Scan for the cell matching the given text and deliver its (x, y) coordinate at center. 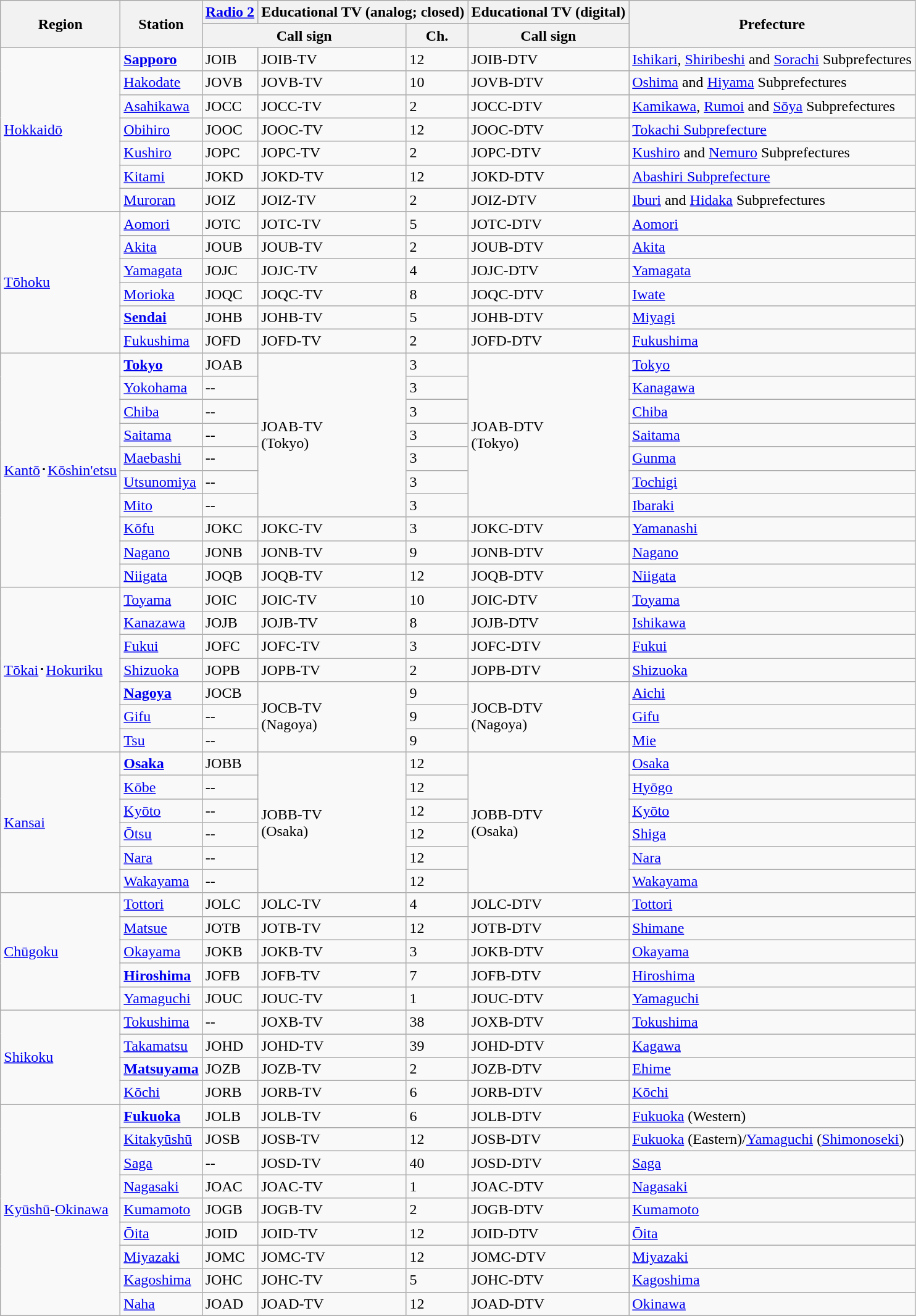
JOPB-TV (332, 669)
JOGB (230, 1210)
JOZB-TV (332, 1069)
Kushiro and Nemuro Subprefectures (772, 153)
7 (437, 975)
Kushiro (161, 153)
Utsunomiya (161, 482)
JOUB-TV (332, 247)
Kanazawa (161, 623)
JOQC-TV (332, 294)
Shikoku (60, 1057)
JOXB-TV (332, 1022)
JOPB-DTV (548, 669)
Shimane (772, 928)
JORB-TV (332, 1093)
Matsuyama (161, 1069)
JOAD-DTV (548, 1304)
JOID-DTV (548, 1233)
JOUC (230, 998)
39 (437, 1046)
Region (60, 24)
JOGB-DTV (548, 1210)
JOAC (230, 1186)
JOQC (230, 294)
JOMC-TV (332, 1257)
JOTB-TV (332, 928)
JOAC-TV (332, 1186)
Matsue (161, 928)
Yokohama (161, 388)
JOKC-DTV (548, 529)
JOKB-TV (332, 951)
JOID (230, 1233)
Kantō･Kōshin'etsu (60, 470)
Radio 2 (230, 12)
Ōtsu (161, 834)
JOLC (230, 904)
JOKD (230, 176)
JOKD-DTV (548, 176)
Obihiro (161, 130)
JOQC-DTV (548, 294)
Kanagawa (772, 388)
JOFD-TV (332, 341)
JOXB-DTV (548, 1022)
JOKB (230, 951)
JOOC-DTV (548, 130)
Aichi (772, 693)
Mie (772, 740)
JOSB-DTV (548, 1140)
Kitakyūshū (161, 1140)
JOUC-TV (332, 998)
Takamatsu (161, 1046)
Kamikawa, Rumoi and Sōya Subprefectures (772, 106)
Iburi and Hidaka Subprefectures (772, 200)
JOJB-TV (332, 623)
JOFB-TV (332, 975)
Tochigi (772, 482)
Fukuoka (Eastern)/Yamaguchi (Shimonoseki) (772, 1140)
Ch. (437, 36)
JORB-DTV (548, 1093)
JOTC (230, 223)
Shiga (772, 834)
Kagawa (772, 1046)
JOSB (230, 1140)
Kyūshū-Okinawa (60, 1210)
JOQB-TV (332, 576)
JOAD-TV (332, 1304)
JOAB-DTV(Tokyo) (548, 435)
Hyōgo (772, 787)
JOTB (230, 928)
Miyagi (772, 318)
Asahikawa (161, 106)
JOLB-DTV (548, 1116)
JOTC-DTV (548, 223)
Morioka (161, 294)
Nagoya (161, 693)
JOKC (230, 529)
JOVB (230, 83)
JOFB-DTV (548, 975)
Ehime (772, 1069)
JOIZ-DTV (548, 200)
JOCC (230, 106)
Educational TV (digital) (548, 12)
JORB (230, 1093)
JOSD-TV (332, 1163)
JOBB (230, 764)
Tsu (161, 740)
Ibaraki (772, 505)
Educational TV (analog; closed) (363, 12)
JOHB-TV (332, 318)
JOVB-DTV (548, 83)
Sapporo (161, 59)
JOSB-TV (332, 1140)
Muroran (161, 200)
JOTC-TV (332, 223)
JOAB (230, 365)
JOTB-DTV (548, 928)
Ishikari, Shiribeshi and Sorachi Subprefectures (772, 59)
JOHB (230, 318)
Fukuoka (161, 1116)
JOFD (230, 341)
JOIB-DTV (548, 59)
Hakodate (161, 83)
JOBB-TV(Osaka) (332, 822)
JOUB (230, 247)
Maebashi (161, 458)
JOGB-TV (332, 1210)
JOCC-DTV (548, 106)
JOJC (230, 270)
JOMC-DTV (548, 1257)
JOZB-DTV (548, 1069)
Ishikawa (772, 623)
JOOC (230, 130)
Naha (161, 1304)
Tōkai･Hokuriku (60, 669)
Kansai (60, 822)
Chūgoku (60, 951)
JOLB (230, 1116)
JOCB-DTV(Nagoya) (548, 717)
Tokachi Subprefecture (772, 130)
JOPB (230, 669)
JOIB (230, 59)
JOID-TV (332, 1233)
Okinawa (772, 1304)
JOJC-TV (332, 270)
JONB-DTV (548, 552)
JONB (230, 552)
Iwate (772, 294)
JOIZ (230, 200)
JOAD (230, 1304)
JOFC (230, 646)
JOSD-DTV (548, 1163)
JOJC-DTV (548, 270)
JOJB (230, 623)
JOLC-TV (332, 904)
JOLC-DTV (548, 904)
JOKD-TV (332, 176)
JOQB (230, 576)
JOOC-TV (332, 130)
38 (437, 1022)
JOAB-TV(Tokyo) (332, 435)
JOHB-DTV (548, 318)
JOIC-TV (332, 599)
JOHC (230, 1280)
JOUC-DTV (548, 998)
JOIB-TV (332, 59)
JOIC (230, 599)
JOPC (230, 153)
Mito (161, 505)
Gunma (772, 458)
Kōbe (161, 787)
JOAC-DTV (548, 1186)
JOBB-DTV(Osaka) (548, 822)
JOHD-DTV (548, 1046)
JOIZ-TV (332, 200)
JOFB (230, 975)
JOPC-DTV (548, 153)
Abashiri Subprefecture (772, 176)
JOCB (230, 693)
JOCB-TV(Nagoya) (332, 717)
JOCC-TV (332, 106)
JOHD (230, 1046)
JOZB (230, 1069)
JOHD-TV (332, 1046)
JOFC-DTV (548, 646)
Kōfu (161, 529)
Tōhoku (60, 282)
JOFC-TV (332, 646)
Sendai (161, 318)
JOHC-TV (332, 1280)
JOFD-DTV (548, 341)
JOKB-DTV (548, 951)
Kitami (161, 176)
JOQB-DTV (548, 576)
Prefecture (772, 24)
JOJB-DTV (548, 623)
JOIC-DTV (548, 599)
Station (161, 24)
JOHC-DTV (548, 1280)
JOMC (230, 1257)
JONB-TV (332, 552)
Fukuoka (Western) (772, 1116)
Yamanashi (772, 529)
JOVB-TV (332, 83)
JOPC-TV (332, 153)
JOUB-DTV (548, 247)
JOKC-TV (332, 529)
JOLB-TV (332, 1116)
Oshima and Hiyama Subprefectures (772, 83)
Hokkaidō (60, 130)
40 (437, 1163)
